Scan for the cell matching the given text and deliver its (X, Y) coordinate at center. 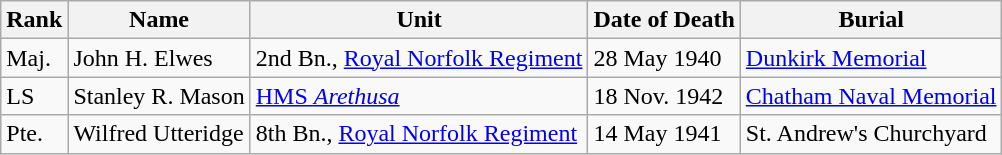
Burial (871, 20)
LS (34, 96)
Pte. (34, 134)
Date of Death (664, 20)
Name (159, 20)
18 Nov. 1942 (664, 96)
Maj. (34, 58)
28 May 1940 (664, 58)
St. Andrew's Churchyard (871, 134)
Wilfred Utteridge (159, 134)
John H. Elwes (159, 58)
2nd Bn., Royal Norfolk Regiment (419, 58)
Unit (419, 20)
14 May 1941 (664, 134)
Dunkirk Memorial (871, 58)
HMS Arethusa (419, 96)
Rank (34, 20)
8th Bn., Royal Norfolk Regiment (419, 134)
Chatham Naval Memorial (871, 96)
Stanley R. Mason (159, 96)
